Find where the given text appears and provide that cell's center as (X, Y) coordinate. 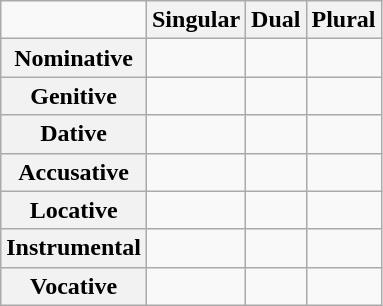
Nominative (74, 58)
Dual (276, 20)
Vocative (74, 286)
Instrumental (74, 248)
Genitive (74, 96)
Plural (344, 20)
Dative (74, 134)
Accusative (74, 172)
Locative (74, 210)
Singular (196, 20)
